Locate the cell with the specified text and output its [X, Y] center coordinate. 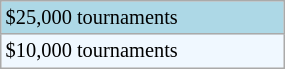
$25,000 tournaments [142, 17]
$10,000 tournaments [142, 51]
